Find where the given text appears and provide that cell's center as [X, Y] coordinate. 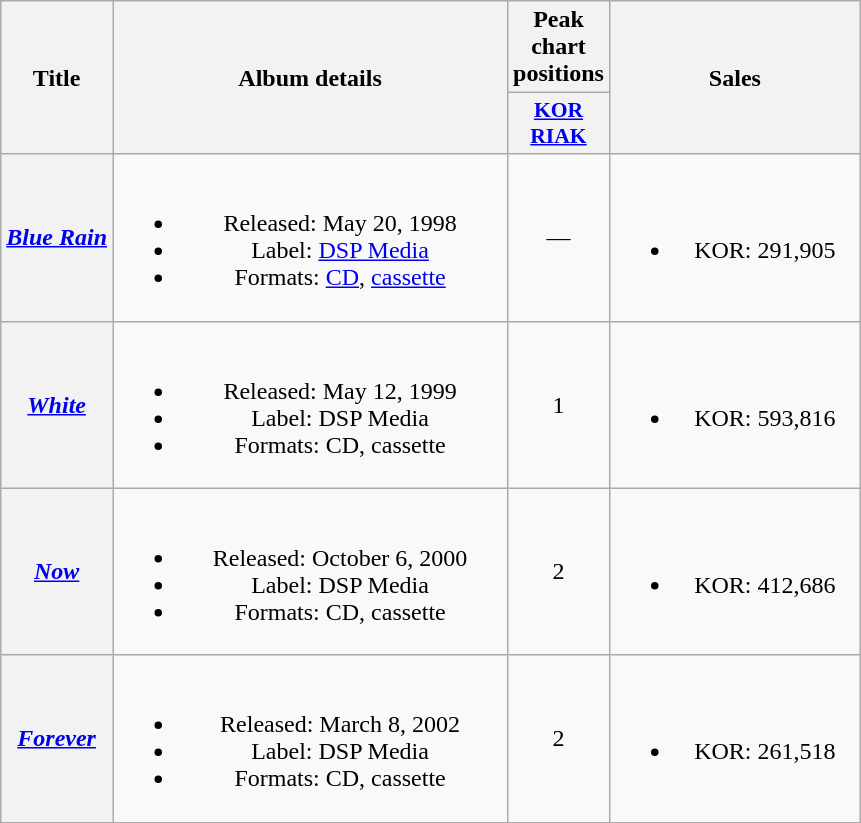
White [57, 404]
Forever [57, 738]
KOR: 291,905 [734, 238]
Released: October 6, 2000Label: DSP MediaFormats: CD, cassette [310, 572]
Released: May 20, 1998Label: DSP MediaFormats: CD, cassette [310, 238]
KOR: 412,686 [734, 572]
KOR: 593,816 [734, 404]
1 [559, 404]
Released: May 12, 1999Label: DSP MediaFormats: CD, cassette [310, 404]
KOR: 261,518 [734, 738]
Album details [310, 78]
Sales [734, 78]
KORRIAK [559, 124]
— [559, 238]
Now [57, 572]
Released: March 8, 2002Label: DSP MediaFormats: CD, cassette [310, 738]
Peakchartpositions [559, 47]
Blue Rain [57, 238]
Title [57, 78]
